Return the (X, Y) coordinate for the center point of the cell that contains the specified text.  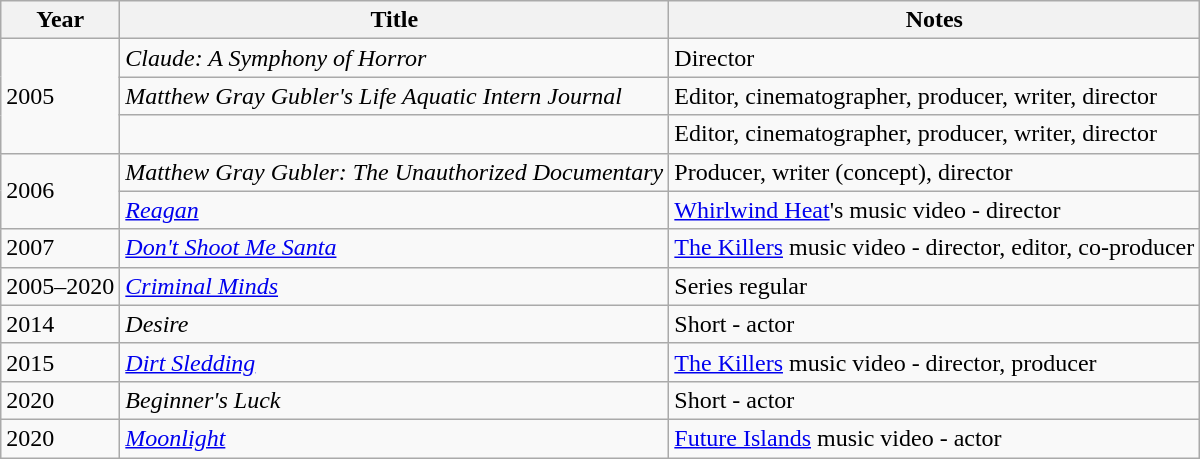
Dirt Sledding (394, 362)
Desire (394, 324)
Future Islands music video - actor (934, 438)
2015 (60, 362)
Claude: A Symphony of Horror (394, 58)
2005 (60, 96)
2014 (60, 324)
2007 (60, 248)
Producer, writer (concept), director (934, 172)
2005–2020 (60, 286)
Whirlwind Heat's music video - director (934, 210)
Director (934, 58)
Reagan (394, 210)
2006 (60, 191)
Moonlight (394, 438)
Notes (934, 20)
The Killers music video - director, producer (934, 362)
Matthew Gray Gubler's Life Aquatic Intern Journal (394, 96)
Criminal Minds (394, 286)
Don't Shoot Me Santa (394, 248)
The Killers music video - director, editor, co-producer (934, 248)
Matthew Gray Gubler: The Unauthorized Documentary (394, 172)
Year (60, 20)
Series regular (934, 286)
Title (394, 20)
Beginner's Luck (394, 400)
